Locate the cell with the specified text and output its [x, y] center coordinate. 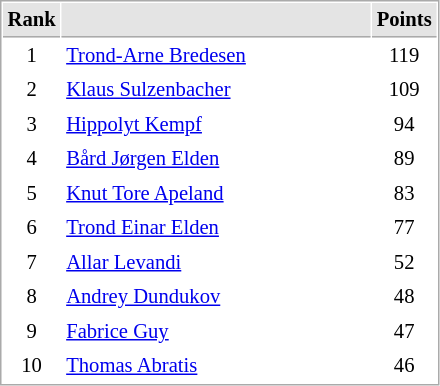
77 [404, 228]
94 [404, 124]
5 [32, 194]
3 [32, 124]
Rank [32, 20]
Bård Jørgen Elden [216, 158]
Points [404, 20]
8 [32, 296]
47 [404, 332]
Andrey Dundukov [216, 296]
Klaus Sulzenbacher [216, 90]
109 [404, 90]
10 [32, 366]
6 [32, 228]
4 [32, 158]
Knut Tore Apeland [216, 194]
2 [32, 90]
7 [32, 262]
Trond Einar Elden [216, 228]
1 [32, 56]
89 [404, 158]
Allar Levandi [216, 262]
46 [404, 366]
Hippolyt Kempf [216, 124]
Fabrice Guy [216, 332]
Trond-Arne Bredesen [216, 56]
83 [404, 194]
52 [404, 262]
119 [404, 56]
Thomas Abratis [216, 366]
48 [404, 296]
9 [32, 332]
